Detect which cell encompasses the target text, then output its (x, y) center coordinate. 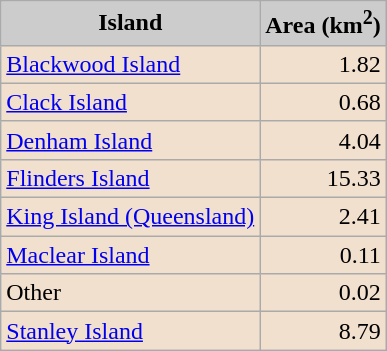
8.79 (324, 331)
0.02 (324, 293)
2.41 (324, 217)
King Island (Queensland) (130, 217)
1.82 (324, 64)
Area (km2) (324, 24)
0.11 (324, 255)
Island (130, 24)
Blackwood Island (130, 64)
Other (130, 293)
Stanley Island (130, 331)
Maclear Island (130, 255)
Flinders Island (130, 178)
Clack Island (130, 102)
15.33 (324, 178)
Denham Island (130, 140)
4.04 (324, 140)
0.68 (324, 102)
